Search for the cell housing the specified text and yield its (x, y) center coordinate. 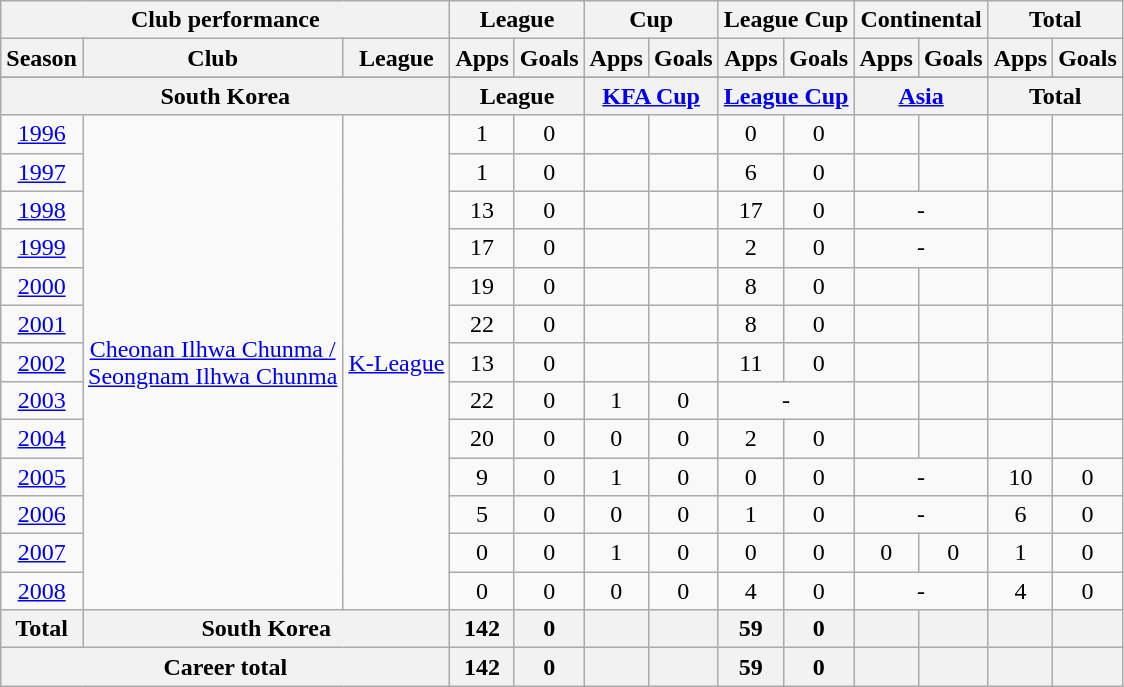
10 (1020, 477)
2007 (42, 553)
Club (212, 58)
20 (482, 438)
2004 (42, 438)
Club performance (226, 20)
2008 (42, 591)
2000 (42, 286)
1999 (42, 248)
1998 (42, 210)
Continental (921, 20)
Career total (226, 667)
K-League (396, 362)
11 (750, 362)
2001 (42, 324)
9 (482, 477)
5 (482, 515)
KFA Cup (651, 96)
19 (482, 286)
Season (42, 58)
2006 (42, 515)
Cup (651, 20)
1996 (42, 134)
Asia (921, 96)
1997 (42, 172)
2002 (42, 362)
Cheonan Ilhwa Chunma / Seongnam Ilhwa Chunma (212, 362)
2003 (42, 400)
2005 (42, 477)
